Identify which cell holds the provided text, then report its (X, Y) central coordinate. 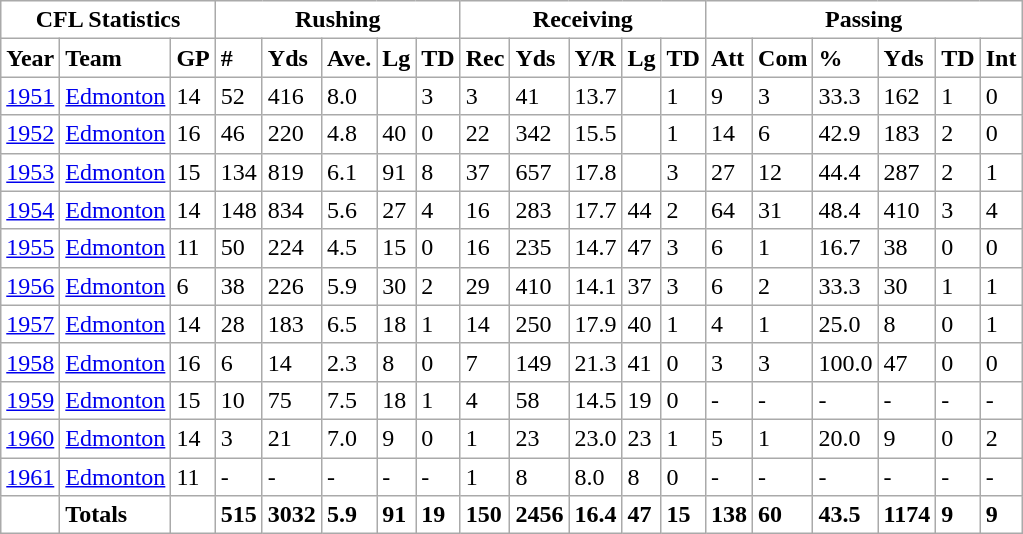
2456 (540, 515)
1960 (30, 438)
60 (783, 515)
22 (485, 134)
75 (292, 400)
235 (540, 248)
# (238, 58)
50 (238, 248)
5.6 (348, 210)
20.0 (846, 438)
52 (238, 96)
1954 (30, 210)
58 (540, 400)
14.5 (596, 400)
224 (292, 248)
162 (907, 96)
21.3 (596, 362)
GP (193, 58)
17.8 (596, 172)
Year (30, 58)
250 (540, 324)
834 (292, 210)
% (846, 58)
Team (116, 58)
283 (540, 210)
16.4 (596, 515)
1959 (30, 400)
416 (292, 96)
1958 (30, 362)
17.7 (596, 210)
43.5 (846, 515)
220 (292, 134)
7 (485, 362)
42.9 (846, 134)
Totals (116, 515)
21 (292, 438)
23.0 (596, 438)
7.5 (348, 400)
4.8 (348, 134)
3032 (292, 515)
1956 (30, 286)
25.0 (846, 324)
342 (540, 134)
1961 (30, 477)
1953 (30, 172)
Rec (485, 58)
29 (485, 286)
134 (238, 172)
28 (238, 324)
31 (783, 210)
5 (728, 438)
Y/R (596, 58)
2.3 (348, 362)
14.7 (596, 248)
44.4 (846, 172)
Ave. (348, 58)
1955 (30, 248)
13.7 (596, 96)
CFL Statistics (108, 20)
10 (238, 400)
515 (238, 515)
17.9 (596, 324)
1951 (30, 96)
1174 (907, 515)
6.5 (348, 324)
1952 (30, 134)
226 (292, 286)
44 (642, 210)
Com (783, 58)
Receiving (582, 20)
4.5 (348, 248)
819 (292, 172)
12 (783, 172)
48.4 (846, 210)
6.1 (348, 172)
46 (238, 134)
64 (728, 210)
138 (728, 515)
1957 (30, 324)
150 (485, 515)
149 (540, 362)
Att (728, 58)
16.7 (846, 248)
7.0 (348, 438)
100.0 (846, 362)
Rushing (338, 20)
Int (1001, 58)
657 (540, 172)
15.5 (596, 134)
Passing (863, 20)
148 (238, 210)
14.1 (596, 286)
287 (907, 172)
